Provide the (x, y) coordinate of the cell's center where the given text is located.  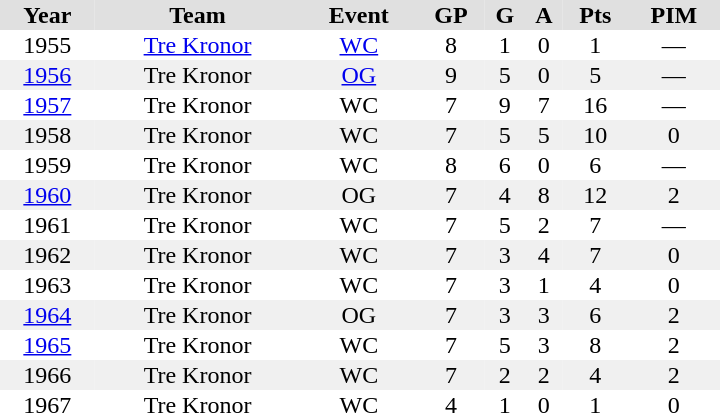
1958 (48, 135)
Event (358, 15)
PIM (674, 15)
Pts (596, 15)
1957 (48, 105)
1964 (48, 315)
1965 (48, 345)
A (544, 15)
1955 (48, 45)
1959 (48, 165)
1960 (48, 195)
1961 (48, 225)
12 (596, 195)
G (505, 15)
1962 (48, 255)
1956 (48, 75)
1963 (48, 285)
10 (596, 135)
GP (450, 15)
Year (48, 15)
1966 (48, 375)
Team (198, 15)
16 (596, 105)
